Scan for the cell matching the given text and deliver its (X, Y) coordinate at center. 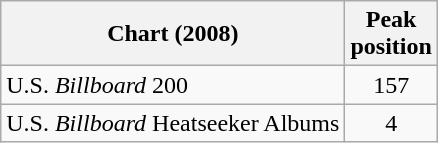
4 (391, 123)
U.S. Billboard 200 (173, 85)
Chart (2008) (173, 34)
Peakposition (391, 34)
U.S. Billboard Heatseeker Albums (173, 123)
157 (391, 85)
